From the cell containing the given text, extract its center point as (x, y) coordinate. 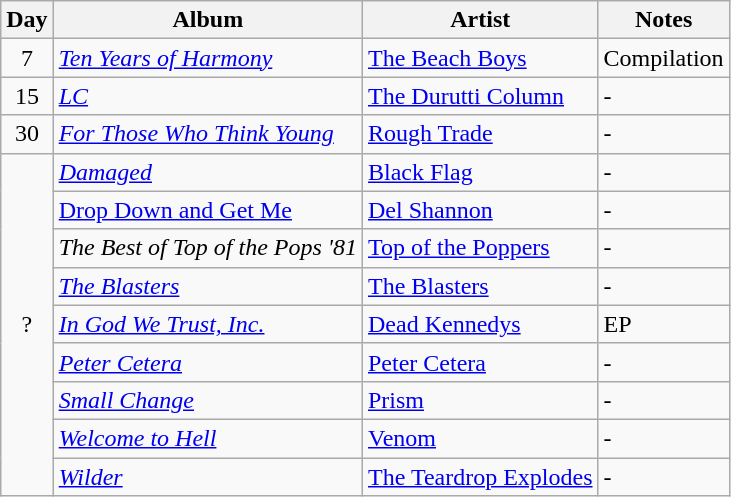
? (27, 324)
Artist (480, 20)
In God We Trust, Inc. (208, 324)
Ten Years of Harmony (208, 58)
30 (27, 134)
Small Change (208, 400)
15 (27, 96)
Notes (664, 20)
Compilation (664, 58)
The Best of Top of the Pops '81 (208, 248)
The Durutti Column (480, 96)
Day (27, 20)
Damaged (208, 172)
The Beach Boys (480, 58)
Venom (480, 438)
Prism (480, 400)
Wilder (208, 477)
Top of the Poppers (480, 248)
Welcome to Hell (208, 438)
Del Shannon (480, 210)
The Teardrop Explodes (480, 477)
Drop Down and Get Me (208, 210)
Dead Kennedys (480, 324)
Album (208, 20)
Black Flag (480, 172)
For Those Who Think Young (208, 134)
Rough Trade (480, 134)
EP (664, 324)
LC (208, 96)
7 (27, 58)
